Pinpoint the cell where the given text exists, returning its (X, Y) midpoint coordinate. 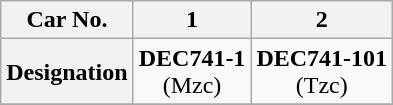
Car No. (67, 20)
2 (322, 20)
DEC741-101(Tzc) (322, 72)
Designation (67, 72)
1 (192, 20)
DEC741-1(Mzc) (192, 72)
